Find where the given text appears and provide that cell's center as (x, y) coordinate. 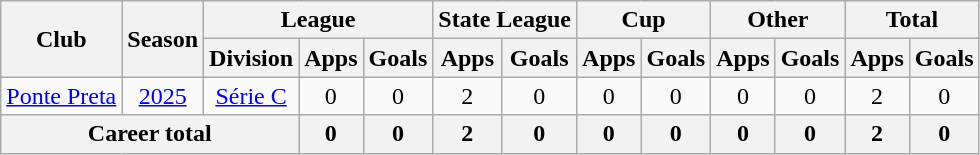
State League (505, 20)
Season (163, 39)
Career total (150, 134)
Cup (644, 20)
Other (778, 20)
Série C (252, 96)
Ponte Preta (62, 96)
League (318, 20)
Division (252, 58)
Total (912, 20)
Club (62, 39)
2025 (163, 96)
